Search for the cell housing the specified text and yield its (x, y) center coordinate. 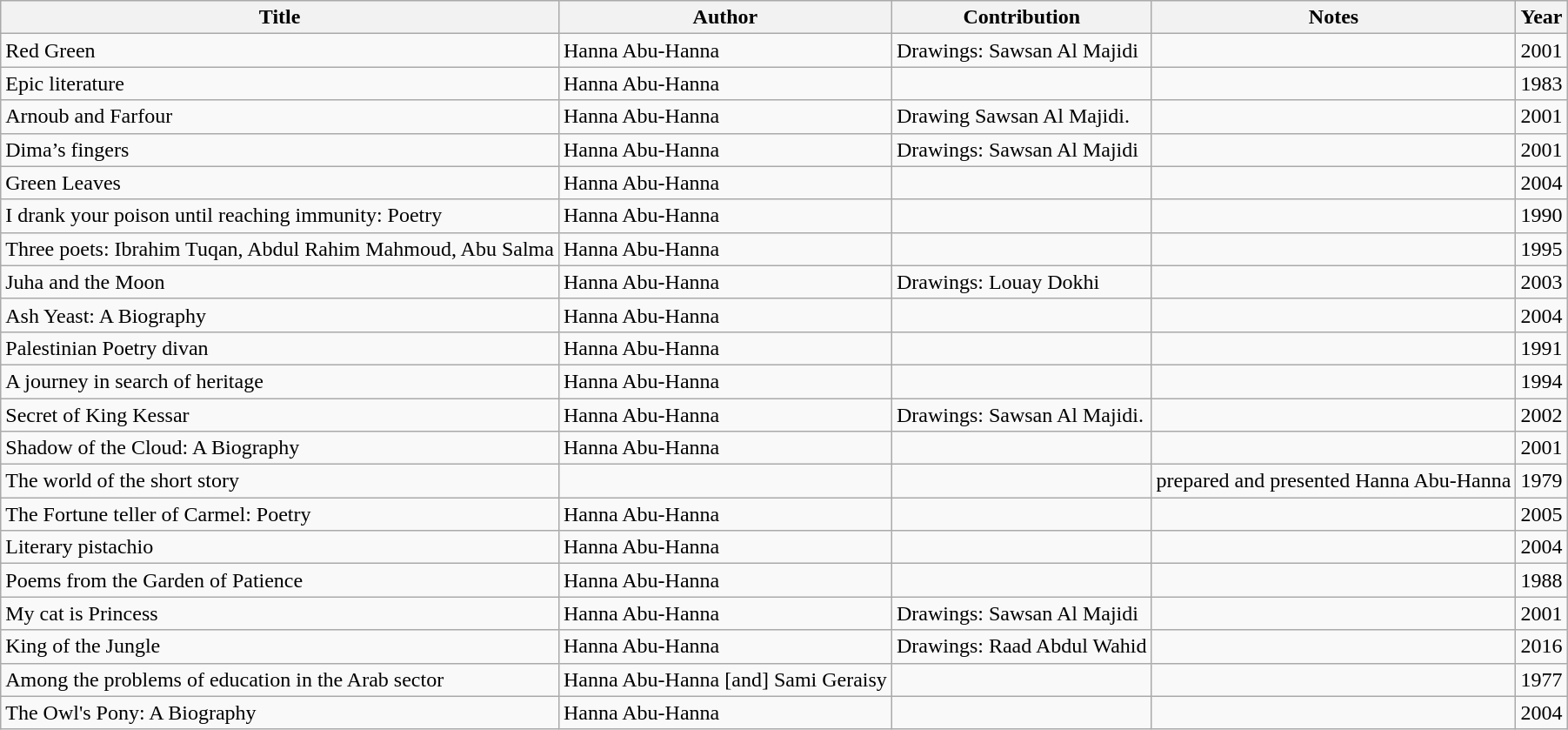
Arnoub and Farfour (280, 117)
Year (1541, 17)
1983 (1541, 84)
Green Leaves (280, 183)
My cat is Princess (280, 613)
King of the Jungle (280, 646)
Hanna Abu-Hanna [and] Sami Geraisy (725, 680)
1988 (1541, 580)
Red Green (280, 50)
Three poets: Ibrahim Tuqan, Abdul Rahim Mahmoud, Abu Salma (280, 249)
Drawings: Raad Abdul Wahid (1021, 646)
1995 (1541, 249)
Epic literature (280, 84)
2002 (1541, 415)
Literary pistachio (280, 547)
Contribution (1021, 17)
1977 (1541, 680)
1991 (1541, 348)
Shadow of the Cloud: A Biography (280, 448)
prepared and presented Hanna Abu-Hanna (1334, 481)
Notes (1334, 17)
The world of the short story (280, 481)
Poems from the Garden of Patience (280, 580)
Juha and the Moon (280, 282)
I drank your poison until reaching immunity: Poetry (280, 216)
1990 (1541, 216)
The Fortune teller of Carmel: Poetry (280, 514)
Ash Yeast: A Biography (280, 315)
Dima’s fingers (280, 150)
Among the problems of education in the Arab sector (280, 680)
Drawings: Sawsan Al Majidi. (1021, 415)
A journey in search of heritage (280, 381)
Author (725, 17)
2005 (1541, 514)
2003 (1541, 282)
1994 (1541, 381)
Title (280, 17)
The Owl's Pony: A Biography (280, 713)
Drawing Sawsan Al Majidi. (1021, 117)
Drawings: Louay Dokhi (1021, 282)
1979 (1541, 481)
Palestinian Poetry divan (280, 348)
Secret of King Kessar (280, 415)
2016 (1541, 646)
